Extract the [X, Y] coordinate from the center of the cell holding the provided text.  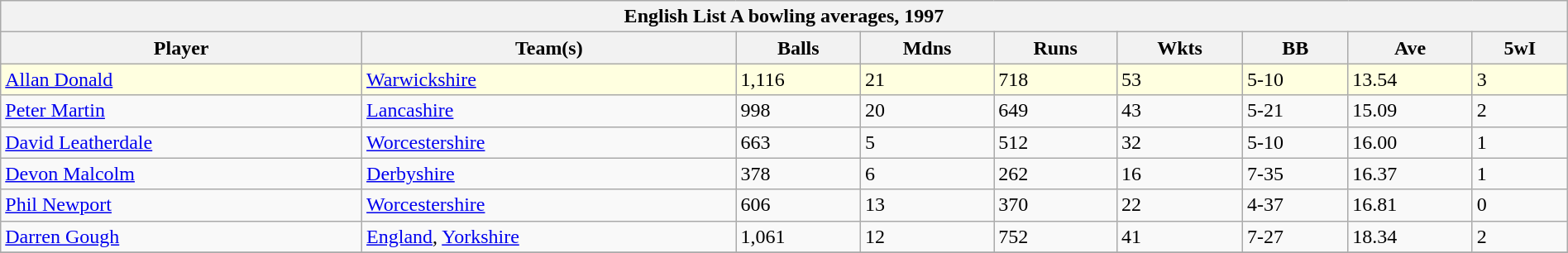
Devon Malcolm [182, 174]
0 [1520, 205]
1,061 [798, 236]
7-35 [1295, 174]
21 [926, 79]
Darren Gough [182, 236]
Warwickshire [549, 79]
378 [798, 174]
Runs [1055, 48]
Mdns [926, 48]
22 [1180, 205]
512 [1055, 142]
Ave [1410, 48]
David Leatherdale [182, 142]
England, Yorkshire [549, 236]
43 [1180, 111]
Wkts [1180, 48]
Peter Martin [182, 111]
English List A bowling averages, 1997 [784, 17]
649 [1055, 111]
Balls [798, 48]
12 [926, 236]
16 [1180, 174]
5wI [1520, 48]
3 [1520, 79]
262 [1055, 174]
13.54 [1410, 79]
BB [1295, 48]
606 [798, 205]
18.34 [1410, 236]
663 [798, 142]
16.81 [1410, 205]
5 [926, 142]
16.00 [1410, 142]
998 [798, 111]
718 [1055, 79]
Phil Newport [182, 205]
16.37 [1410, 174]
7-27 [1295, 236]
Allan Donald [182, 79]
5-21 [1295, 111]
15.09 [1410, 111]
Team(s) [549, 48]
41 [1180, 236]
Player [182, 48]
1,116 [798, 79]
53 [1180, 79]
4-37 [1295, 205]
752 [1055, 236]
370 [1055, 205]
Lancashire [549, 111]
32 [1180, 142]
20 [926, 111]
13 [926, 205]
Derbyshire [549, 174]
6 [926, 174]
